Identify which cell holds the provided text, then report its [x, y] central coordinate. 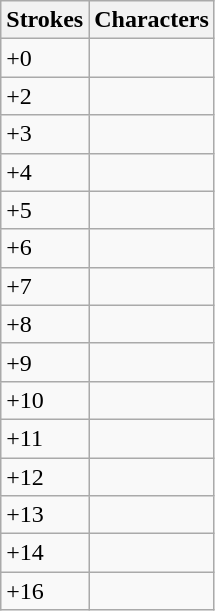
+9 [45, 362]
+4 [45, 172]
+8 [45, 324]
+10 [45, 400]
+11 [45, 438]
+0 [45, 58]
+12 [45, 477]
+6 [45, 248]
+7 [45, 286]
+14 [45, 553]
Strokes [45, 20]
+2 [45, 96]
+3 [45, 134]
Characters [152, 20]
+16 [45, 591]
+5 [45, 210]
+13 [45, 515]
